Capture the cell that displays the provided text and extract its [X, Y] central coordinate. 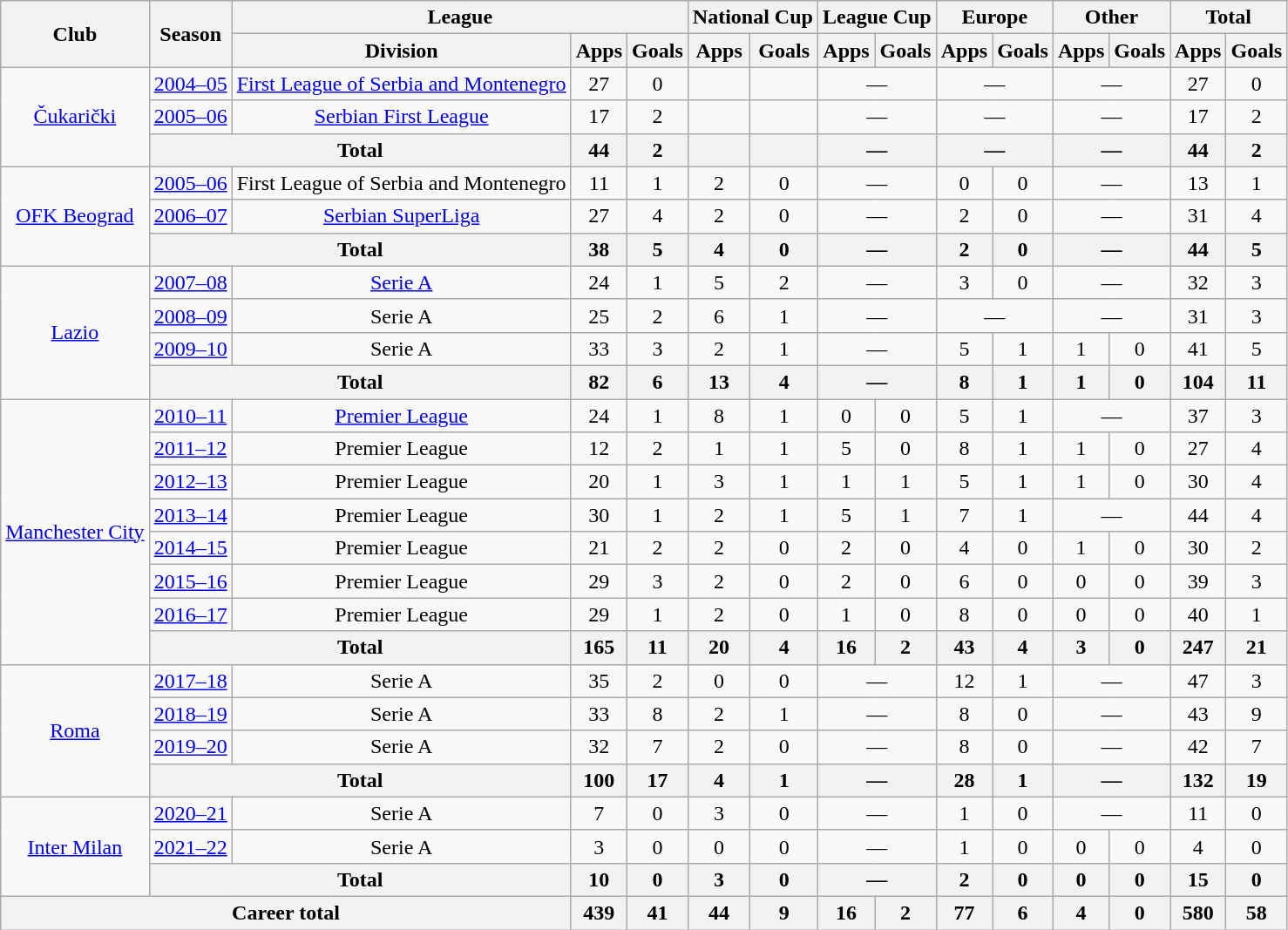
82 [599, 382]
10 [599, 879]
2012–13 [190, 482]
28 [964, 780]
2019–20 [190, 747]
2021–22 [190, 846]
2017–18 [190, 681]
Manchester City [75, 532]
2015–16 [190, 581]
League [460, 17]
Čukarički [75, 117]
104 [1198, 382]
2007–08 [190, 282]
2008–09 [190, 316]
77 [964, 913]
2011–12 [190, 449]
15 [1198, 879]
League Cup [877, 17]
100 [599, 780]
Serbian SuperLiga [401, 216]
37 [1198, 416]
58 [1257, 913]
OFK Beograd [75, 216]
42 [1198, 747]
Serbian First League [401, 117]
2010–11 [190, 416]
35 [599, 681]
Lazio [75, 332]
2009–10 [190, 349]
2013–14 [190, 515]
Roma [75, 730]
39 [1198, 581]
2014–15 [190, 548]
Europe [994, 17]
38 [599, 249]
2006–07 [190, 216]
40 [1198, 614]
580 [1198, 913]
47 [1198, 681]
165 [599, 648]
Other [1111, 17]
National Cup [753, 17]
Club [75, 34]
Division [401, 51]
2016–17 [190, 614]
2004–05 [190, 84]
439 [599, 913]
Season [190, 34]
132 [1198, 780]
2018–19 [190, 714]
Inter Milan [75, 846]
19 [1257, 780]
Career total [286, 913]
25 [599, 316]
2020–21 [190, 813]
247 [1198, 648]
